From the cell containing the given text, extract its center point as (x, y) coordinate. 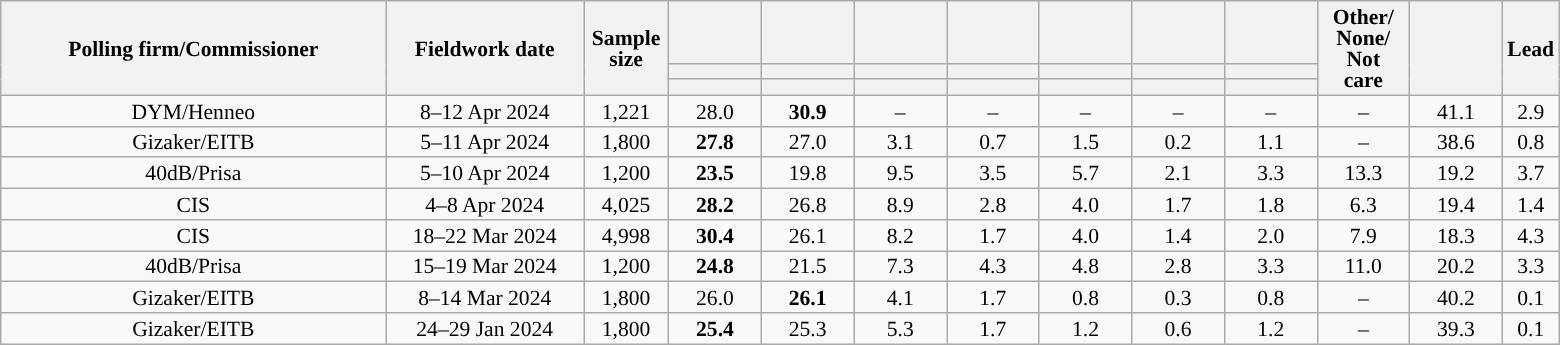
7.3 (900, 266)
26.8 (808, 204)
19.8 (808, 174)
4–8 Apr 2024 (485, 204)
Polling firm/Commissioner (194, 48)
7.9 (1364, 236)
40.2 (1456, 298)
11.0 (1364, 266)
4.1 (900, 298)
5.7 (1086, 174)
30.4 (716, 236)
28.0 (716, 110)
0.3 (1178, 298)
30.9 (808, 110)
8–12 Apr 2024 (485, 110)
25.4 (716, 328)
13.3 (1364, 174)
28.2 (716, 204)
4,998 (626, 236)
0.6 (1178, 328)
21.5 (808, 266)
8.2 (900, 236)
27.8 (716, 142)
23.5 (716, 174)
3.7 (1530, 174)
20.2 (1456, 266)
41.1 (1456, 110)
19.4 (1456, 204)
5.3 (900, 328)
0.7 (992, 142)
6.3 (1364, 204)
Fieldwork date (485, 48)
5–11 Apr 2024 (485, 142)
2.1 (1178, 174)
2.0 (1270, 236)
39.3 (1456, 328)
1.1 (1270, 142)
25.3 (808, 328)
1.8 (1270, 204)
8.9 (900, 204)
19.2 (1456, 174)
0.2 (1178, 142)
26.0 (716, 298)
27.0 (808, 142)
4,025 (626, 204)
18.3 (1456, 236)
9.5 (900, 174)
18–22 Mar 2024 (485, 236)
15–19 Mar 2024 (485, 266)
3.1 (900, 142)
Lead (1530, 48)
1.5 (1086, 142)
5–10 Apr 2024 (485, 174)
24.8 (716, 266)
4.8 (1086, 266)
24–29 Jan 2024 (485, 328)
3.5 (992, 174)
1,221 (626, 110)
Sample size (626, 48)
2.9 (1530, 110)
8–14 Mar 2024 (485, 298)
DYM/Henneo (194, 110)
38.6 (1456, 142)
Other/None/Notcare (1364, 48)
